Identify which cell holds the provided text, then report its [X, Y] central coordinate. 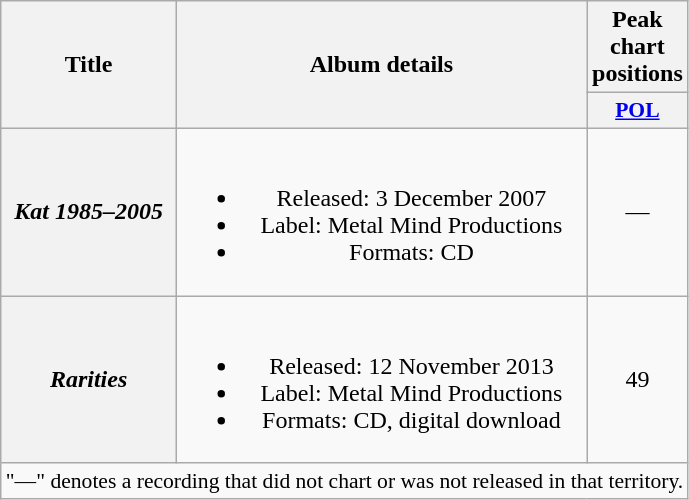
"—" denotes a recording that did not chart or was not released in that territory. [345, 481]
Kat 1985–2005 [89, 212]
Title [89, 65]
— [637, 212]
Rarities [89, 380]
POL [637, 111]
49 [637, 380]
Released: 12 November 2013Label: Metal Mind ProductionsFormats: CD, digital download [381, 380]
Released: 3 December 2007Label: Metal Mind ProductionsFormats: CD [381, 212]
Peak chart positions [637, 47]
Album details [381, 65]
